Extract the [x, y] coordinate from the center of the cell holding the provided text.  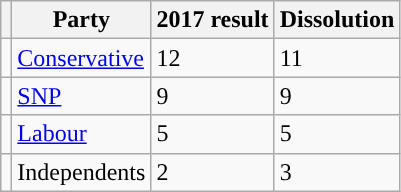
2017 result [212, 20]
Party [82, 20]
3 [337, 172]
SNP [82, 96]
Dissolution [337, 20]
Conservative [82, 58]
Labour [82, 134]
Independents [82, 172]
2 [212, 172]
12 [212, 58]
11 [337, 58]
